Search for the cell housing the specified text and yield its [x, y] center coordinate. 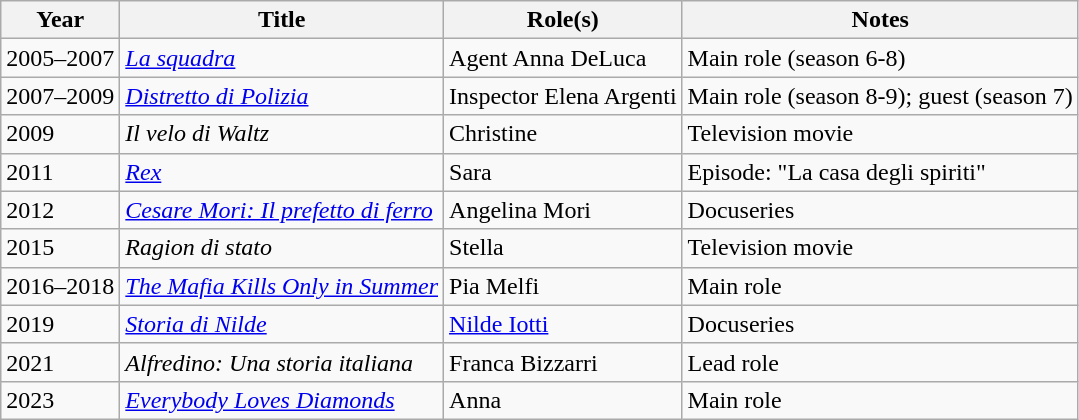
Il velo di Waltz [282, 134]
Storia di Nilde [282, 324]
Stella [564, 248]
2005–2007 [60, 58]
Christine [564, 134]
Sara [564, 172]
Cesare Mori: Il prefetto di ferro [282, 210]
Everybody Loves Diamonds [282, 400]
2021 [60, 362]
2009 [60, 134]
2019 [60, 324]
Distretto di Polizia [282, 96]
2015 [60, 248]
Episode: "La casa degli spiriti" [880, 172]
2012 [60, 210]
Alfredino: Una storia italiana [282, 362]
Notes [880, 20]
Angelina Mori [564, 210]
Nilde Iotti [564, 324]
Lead role [880, 362]
Main role (season 6-8) [880, 58]
Anna [564, 400]
Pia Melfi [564, 286]
2007–2009 [60, 96]
Role(s) [564, 20]
La squadra [282, 58]
Main role (season 8-9); guest (season 7) [880, 96]
2016–2018 [60, 286]
Franca Bizzarri [564, 362]
2023 [60, 400]
2011 [60, 172]
Inspector Elena Argenti [564, 96]
The Mafia Kills Only in Summer [282, 286]
Ragion di stato [282, 248]
Rex [282, 172]
Title [282, 20]
Year [60, 20]
Agent Anna DeLuca [564, 58]
